Extract the [X, Y] coordinate from the center of the cell holding the provided text.  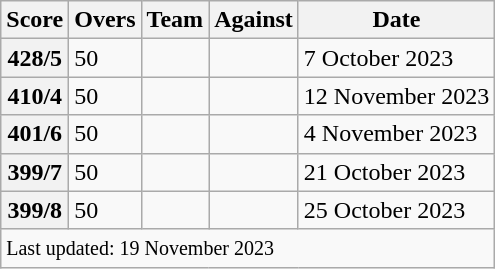
Date [396, 20]
Overs [105, 20]
399/8 [35, 210]
Against [254, 20]
7 October 2023 [396, 58]
399/7 [35, 172]
410/4 [35, 96]
Team [175, 20]
Score [35, 20]
401/6 [35, 134]
4 November 2023 [396, 134]
428/5 [35, 58]
25 October 2023 [396, 210]
21 October 2023 [396, 172]
12 November 2023 [396, 96]
Last updated: 19 November 2023 [248, 248]
